Extract the [x, y] coordinate from the center of the cell holding the provided text.  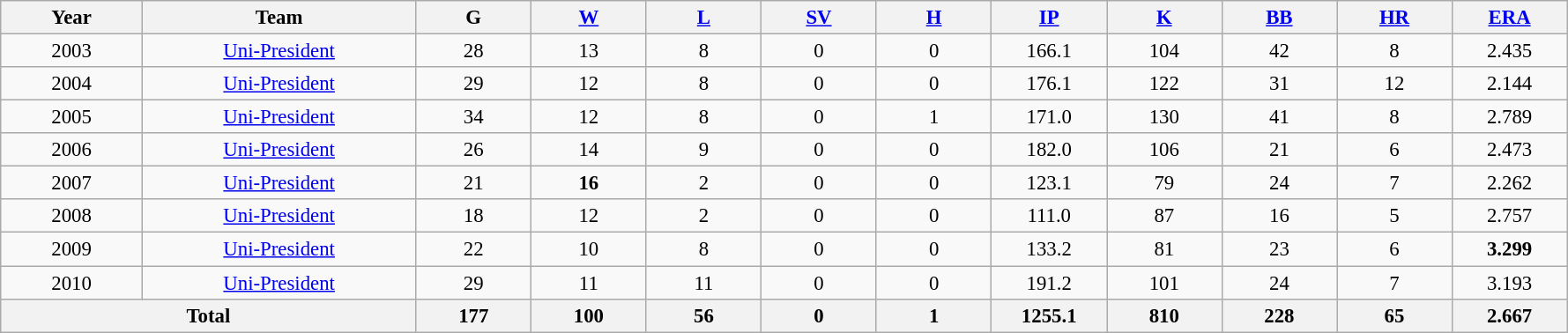
3.299 [1509, 249]
2004 [72, 84]
101 [1165, 283]
K [1165, 18]
87 [1165, 216]
191.2 [1049, 283]
106 [1165, 150]
123.1 [1049, 183]
10 [589, 249]
166.1 [1049, 51]
130 [1165, 117]
810 [1165, 315]
H [934, 18]
28 [474, 51]
G [474, 18]
W [589, 18]
182.0 [1049, 150]
13 [589, 51]
9 [703, 150]
2009 [72, 249]
2.473 [1509, 150]
22 [474, 249]
18 [474, 216]
65 [1394, 315]
41 [1280, 117]
SV [820, 18]
Total [208, 315]
104 [1165, 51]
BB [1280, 18]
2006 [72, 150]
176.1 [1049, 84]
2.789 [1509, 117]
111.0 [1049, 216]
171.0 [1049, 117]
14 [589, 150]
5 [1394, 216]
2.757 [1509, 216]
122 [1165, 84]
1255.1 [1049, 315]
23 [1280, 249]
2.435 [1509, 51]
2.144 [1509, 84]
2005 [72, 117]
177 [474, 315]
IP [1049, 18]
Year [72, 18]
3.193 [1509, 283]
ERA [1509, 18]
133.2 [1049, 249]
79 [1165, 183]
42 [1280, 51]
2007 [72, 183]
2008 [72, 216]
31 [1280, 84]
Team [279, 18]
2010 [72, 283]
2.667 [1509, 315]
2.262 [1509, 183]
L [703, 18]
26 [474, 150]
100 [589, 315]
81 [1165, 249]
34 [474, 117]
56 [703, 315]
HR [1394, 18]
228 [1280, 315]
2003 [72, 51]
